Pinpoint the cell where the given text exists, returning its [X, Y] midpoint coordinate. 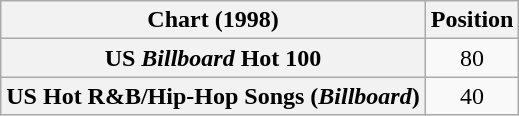
Chart (1998) [213, 20]
80 [472, 58]
40 [472, 96]
Position [472, 20]
US Hot R&B/Hip-Hop Songs (Billboard) [213, 96]
US Billboard Hot 100 [213, 58]
